Capture the cell that displays the provided text and extract its (x, y) central coordinate. 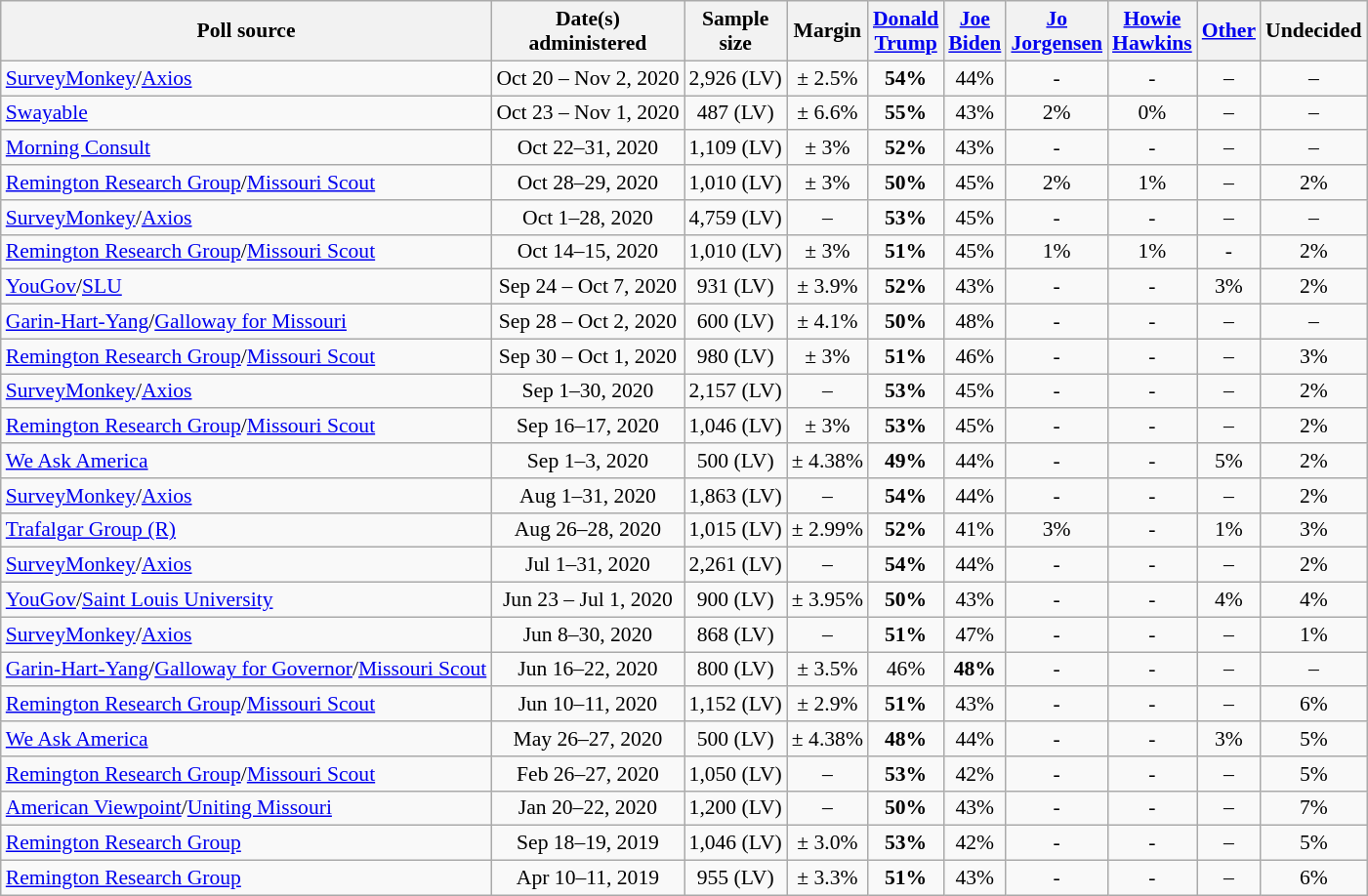
Aug 1–31, 2020 (588, 496)
Oct 22–31, 2020 (588, 148)
900 (LV) (736, 600)
± 3.95% (828, 600)
1,015 (LV) (736, 530)
4,759 (LV) (736, 218)
49% (906, 461)
± 3.9% (828, 287)
Poll source (246, 31)
Morning Consult (246, 148)
Sep 1–30, 2020 (588, 391)
Margin (828, 31)
41% (974, 530)
Sep 18–19, 2019 (588, 843)
± 2.99% (828, 530)
Sep 24 – Oct 7, 2020 (588, 287)
0% (1152, 113)
Apr 10–11, 2019 (588, 878)
Sep 28 – Oct 2, 2020 (588, 322)
Oct 1–28, 2020 (588, 218)
Oct 14–15, 2020 (588, 252)
Samplesize (736, 31)
Aug 26–28, 2020 (588, 530)
Sep 1–3, 2020 (588, 461)
Jun 8–30, 2020 (588, 634)
Sep 16–17, 2020 (588, 427)
600 (LV) (736, 322)
± 2.9% (828, 705)
Jun 16–22, 2020 (588, 670)
Undecided (1313, 31)
Oct 28–29, 2020 (588, 183)
Swayable (246, 113)
Feb 26–27, 2020 (588, 774)
487 (LV) (736, 113)
Garin-Hart-Yang/Galloway for Governor/Missouri Scout (246, 670)
American Viewpoint/Uniting Missouri (246, 808)
Jun 23 – Jul 1, 2020 (588, 600)
1,863 (LV) (736, 496)
± 3.3% (828, 878)
800 (LV) (736, 670)
2,926 (LV) (736, 78)
JoJorgensen (1057, 31)
1,050 (LV) (736, 774)
7% (1313, 808)
± 4.1% (828, 322)
Jul 1–31, 2020 (588, 565)
Trafalgar Group (R) (246, 530)
2,157 (LV) (736, 391)
Other (1228, 31)
47% (974, 634)
± 2.5% (828, 78)
Oct 20 – Nov 2, 2020 (588, 78)
YouGov/SLU (246, 287)
1,152 (LV) (736, 705)
DonaldTrump (906, 31)
Jun 10–11, 2020 (588, 705)
Jan 20–22, 2020 (588, 808)
Garin-Hart-Yang/Galloway for Missouri (246, 322)
955 (LV) (736, 878)
Sep 30 – Oct 1, 2020 (588, 356)
HowieHawkins (1152, 31)
1,200 (LV) (736, 808)
May 26–27, 2020 (588, 739)
2,261 (LV) (736, 565)
JoeBiden (974, 31)
YouGov/Saint Louis University (246, 600)
868 (LV) (736, 634)
931 (LV) (736, 287)
± 6.6% (828, 113)
Oct 23 – Nov 1, 2020 (588, 113)
Date(s)administered (588, 31)
± 3.5% (828, 670)
55% (906, 113)
1,109 (LV) (736, 148)
± 3.0% (828, 843)
980 (LV) (736, 356)
